Pinpoint the cell where the given text exists, returning its [x, y] midpoint coordinate. 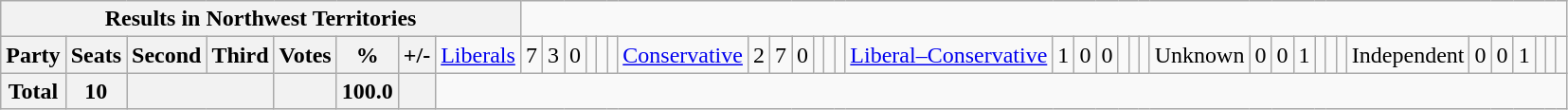
+/- [417, 55]
Results in Northwest Territories [261, 19]
2 [758, 55]
Seats [96, 55]
Third [241, 55]
Conservative [683, 55]
Liberal–Conservative [949, 55]
Total [33, 91]
Unknown [1199, 55]
10 [96, 91]
% [368, 55]
Independent [1408, 55]
Votes [305, 55]
Second [167, 55]
3 [553, 55]
100.0 [368, 91]
Liberals [478, 55]
Party [33, 55]
